From the cell containing the given text, extract its center point as [x, y] coordinate. 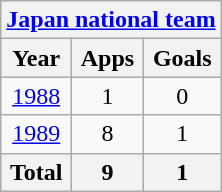
9 [108, 172]
Year [36, 58]
Goals [182, 58]
1989 [36, 134]
Apps [108, 58]
Japan national team [111, 20]
8 [108, 134]
Total [36, 172]
1988 [36, 96]
0 [182, 96]
